Scan for the cell matching the given text and deliver its [X, Y] coordinate at center. 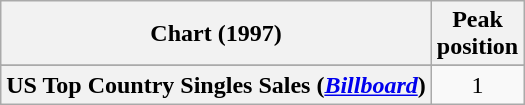
US Top Country Singles Sales (Billboard) [216, 85]
1 [477, 85]
Chart (1997) [216, 34]
Peakposition [477, 34]
